Pinpoint the cell where the given text exists, returning its [x, y] midpoint coordinate. 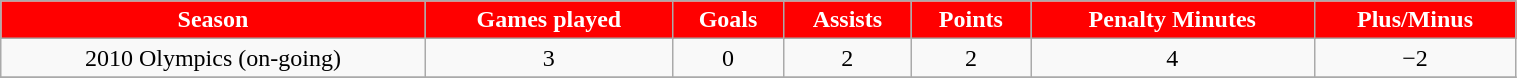
2010 Olympics (on-going) [213, 58]
Season [213, 20]
Points [970, 20]
Goals [728, 20]
0 [728, 58]
Plus/Minus [1415, 20]
−2 [1415, 58]
4 [1172, 58]
Penalty Minutes [1172, 20]
Games played [549, 20]
Assists [847, 20]
3 [549, 58]
